Return [x, y] of the center of cell containing provided text 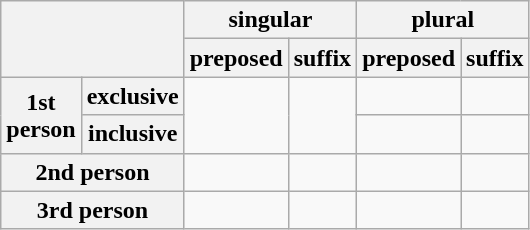
singular [270, 20]
exclusive [132, 96]
3rd person [92, 210]
plural [443, 20]
inclusive [132, 134]
1stperson [41, 115]
2nd person [92, 172]
